Provide the (X, Y) coordinate of the cell's center where the given text is located.  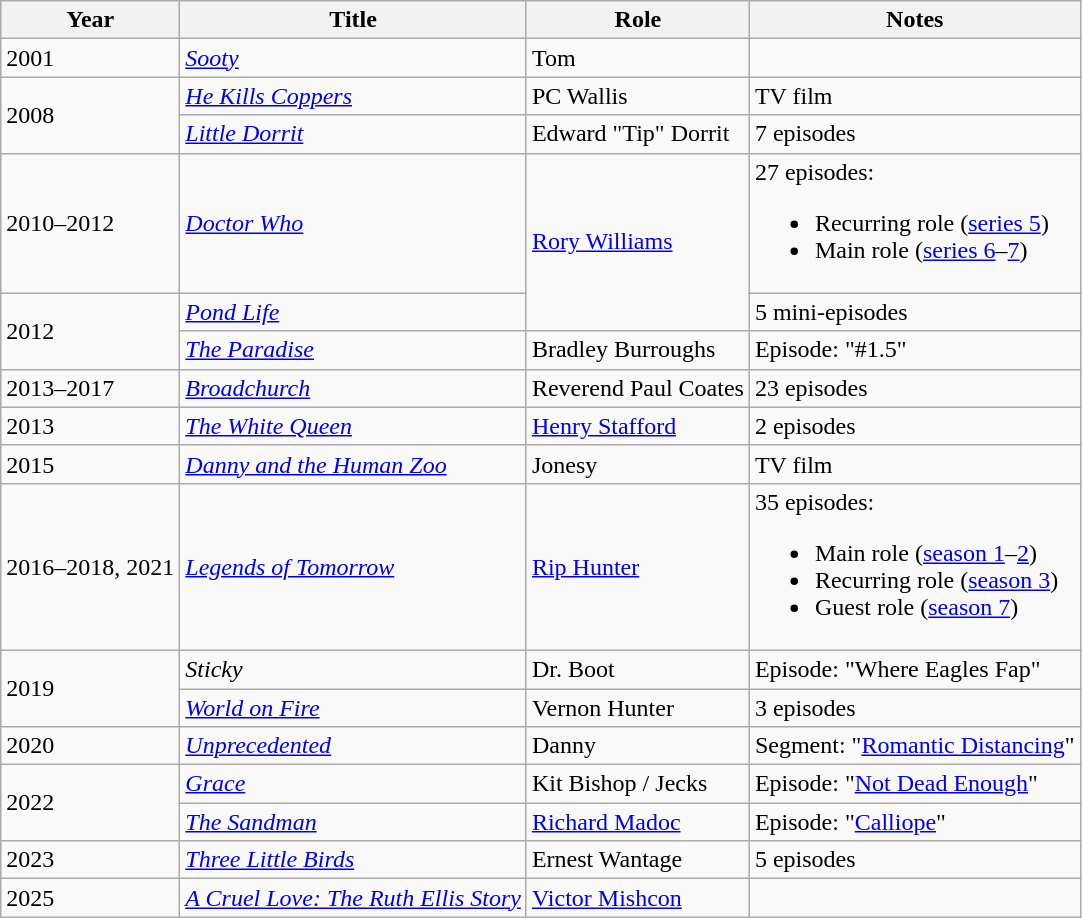
Kit Bishop / Jecks (638, 784)
Sticky (354, 669)
Sooty (354, 58)
Segment: "Romantic Distancing" (914, 746)
Episode: "Where Eagles Fap" (914, 669)
Episode: "#1.5" (914, 350)
The Paradise (354, 350)
Episode: "Not Dead Enough" (914, 784)
7 episodes (914, 134)
5 mini-episodes (914, 312)
Little Dorrit (354, 134)
World on Fire (354, 707)
The White Queen (354, 426)
Danny and the Human Zoo (354, 464)
Grace (354, 784)
Henry Stafford (638, 426)
Victor Mishcon (638, 898)
Year (90, 20)
2 episodes (914, 426)
Rip Hunter (638, 566)
Legends of Tomorrow (354, 566)
23 episodes (914, 388)
Unprecedented (354, 746)
Edward "Tip" Dorrit (638, 134)
Bradley Burroughs (638, 350)
2010–2012 (90, 223)
Tom (638, 58)
PC Wallis (638, 96)
2012 (90, 331)
2001 (90, 58)
Three Little Birds (354, 860)
Dr. Boot (638, 669)
2023 (90, 860)
Pond Life (354, 312)
2008 (90, 115)
2015 (90, 464)
2016–2018, 2021 (90, 566)
Rory Williams (638, 242)
2013–2017 (90, 388)
5 episodes (914, 860)
27 episodes:Recurring role (series 5)Main role (series 6–7) (914, 223)
Notes (914, 20)
Ernest Wantage (638, 860)
Role (638, 20)
A Cruel Love: The Ruth Ellis Story (354, 898)
He Kills Coppers (354, 96)
2025 (90, 898)
Richard Madoc (638, 822)
The Sandman (354, 822)
2020 (90, 746)
2013 (90, 426)
Episode: "Calliope" (914, 822)
2019 (90, 688)
Broadchurch (354, 388)
35 episodes:Main role (season 1–2)Recurring role (season 3)Guest role (season 7) (914, 566)
3 episodes (914, 707)
Danny (638, 746)
Title (354, 20)
Vernon Hunter (638, 707)
Reverend Paul Coates (638, 388)
Doctor Who (354, 223)
2022 (90, 803)
Jonesy (638, 464)
